Return the [x, y] coordinate for the center point of the cell that contains the specified text.  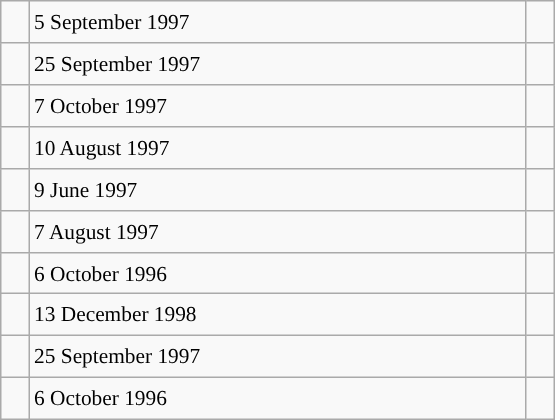
10 August 1997 [278, 148]
5 September 1997 [278, 22]
7 October 1997 [278, 106]
9 June 1997 [278, 189]
13 December 1998 [278, 315]
7 August 1997 [278, 231]
